Output the [x, y] coordinate of the center of the cell containing the given text.  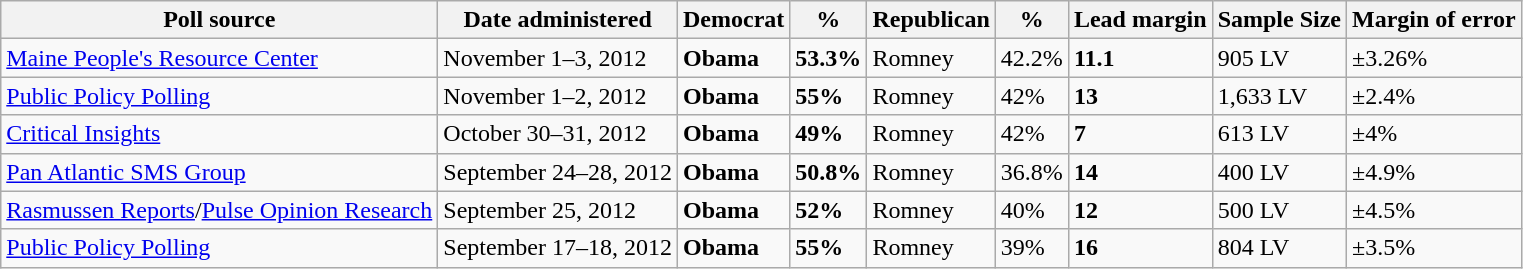
Poll source [220, 20]
October 30–31, 2012 [558, 134]
September 25, 2012 [558, 210]
400 LV [1279, 172]
36.8% [1032, 172]
Rasmussen Reports/Pulse Opinion Research [220, 210]
905 LV [1279, 58]
Date administered [558, 20]
14 [1140, 172]
12 [1140, 210]
7 [1140, 134]
52% [828, 210]
November 1–3, 2012 [558, 58]
16 [1140, 248]
40% [1032, 210]
±4% [1434, 134]
Lead margin [1140, 20]
Republican [931, 20]
±2.4% [1434, 96]
Sample Size [1279, 20]
1,633 LV [1279, 96]
±4.9% [1434, 172]
Maine People's Resource Center [220, 58]
September 17–18, 2012 [558, 248]
±3.26% [1434, 58]
613 LV [1279, 134]
November 1–2, 2012 [558, 96]
50.8% [828, 172]
53.3% [828, 58]
±3.5% [1434, 248]
500 LV [1279, 210]
42.2% [1032, 58]
13 [1140, 96]
11.1 [1140, 58]
804 LV [1279, 248]
September 24–28, 2012 [558, 172]
±4.5% [1434, 210]
Democrat [733, 20]
Critical Insights [220, 134]
39% [1032, 248]
Margin of error [1434, 20]
Pan Atlantic SMS Group [220, 172]
49% [828, 134]
